For the text-containing cell, return its midpoint in [x, y] coordinate format. 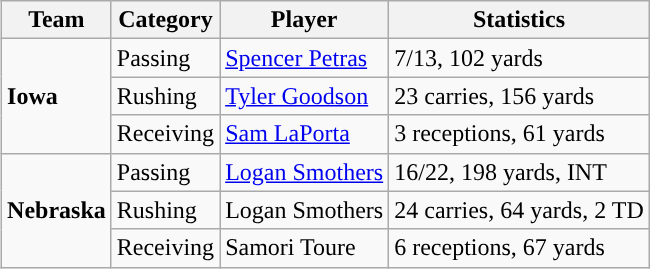
Iowa [57, 96]
Tyler Goodson [304, 96]
16/22, 198 yards, INT [520, 172]
Nebraska [57, 210]
24 carries, 64 yards, 2 TD [520, 210]
Samori Toure [304, 248]
Sam LaPorta [304, 134]
23 carries, 156 yards [520, 96]
3 receptions, 61 yards [520, 134]
Category [165, 20]
Spencer Petras [304, 58]
Player [304, 20]
7/13, 102 yards [520, 58]
Statistics [520, 20]
Team [57, 20]
6 receptions, 67 yards [520, 248]
